Extract the [X, Y] coordinate from the center of the cell holding the provided text.  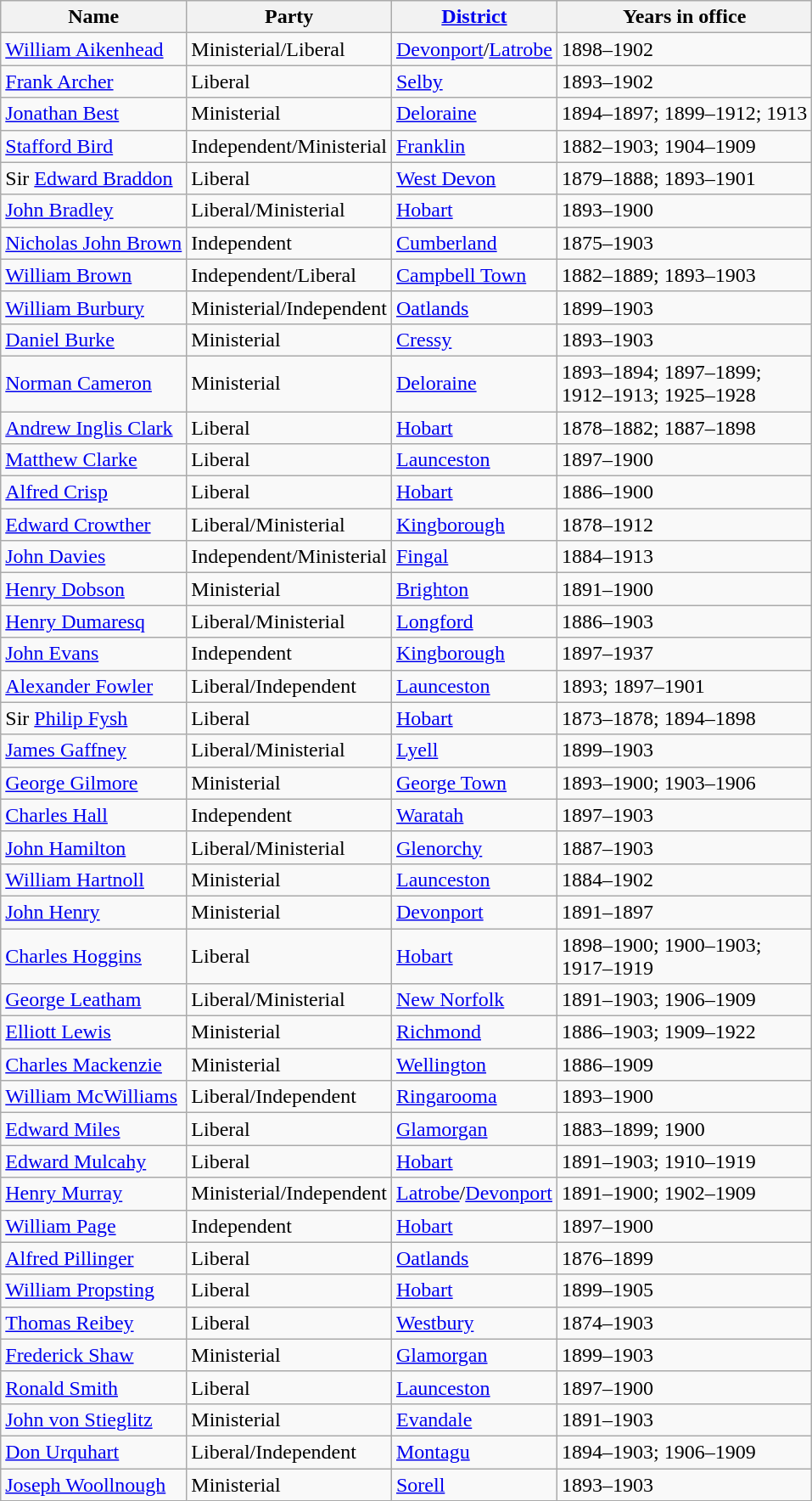
Edward Mulcahy [93, 1161]
John von Stieglitz [93, 1419]
1894–1897; 1899–1912; 1913 [684, 114]
New Norfolk [473, 1000]
West Devon [473, 178]
1887–1903 [684, 847]
William Hartnoll [93, 880]
Richmond [473, 1032]
Glenorchy [473, 847]
Latrobe/Devonport [473, 1194]
1899–1905 [684, 1290]
James Gaffney [93, 750]
Norman Cameron [93, 384]
George Gilmore [93, 783]
William Propsting [93, 1290]
Campbell Town [473, 275]
Montagu [473, 1452]
Years in office [684, 17]
1897–1903 [684, 815]
John Davies [93, 557]
Devonport [473, 912]
George Leatham [93, 1000]
Wellington [473, 1065]
Party [289, 17]
Devonport/Latrobe [473, 49]
Ministerial/Liberal [289, 49]
1891–1900; 1902–1909 [684, 1194]
Sir Philip Fysh [93, 718]
Sorell [473, 1485]
1897–1937 [684, 654]
Westbury [473, 1323]
1884–1913 [684, 557]
1893–1894; 1897–1899;1912–1913; 1925–1928 [684, 384]
Lyell [473, 750]
Frank Archer [93, 82]
District [473, 17]
Edward Crowther [93, 525]
Henry Dumaresq [93, 621]
1891–1903; 1910–1919 [684, 1161]
1891–1900 [684, 589]
John Bradley [93, 211]
Selby [473, 82]
1886–1909 [684, 1065]
1876–1899 [684, 1258]
1884–1902 [684, 880]
1891–1903; 1906–1909 [684, 1000]
Ringarooma [473, 1097]
1882–1889; 1893–1903 [684, 275]
Name [93, 17]
Brighton [473, 589]
Waratah [473, 815]
Ronald Smith [93, 1387]
Matthew Clarke [93, 460]
Elliott Lewis [93, 1032]
1874–1903 [684, 1323]
Alfred Crisp [93, 492]
Henry Dobson [93, 589]
George Town [473, 783]
John Evans [93, 654]
1878–1882; 1887–1898 [684, 427]
Charles Hoggins [93, 956]
John Hamilton [93, 847]
1898–1900; 1900–1903;1917–1919 [684, 956]
John Henry [93, 912]
Sir Edward Braddon [93, 178]
1875–1903 [684, 243]
Franklin [473, 146]
Longford [473, 621]
1894–1903; 1906–1909 [684, 1452]
Charles Mackenzie [93, 1065]
1879–1888; 1893–1901 [684, 178]
1886–1903; 1909–1922 [684, 1032]
Nicholas John Brown [93, 243]
William McWilliams [93, 1097]
1893–1902 [684, 82]
Daniel Burke [93, 340]
1898–1902 [684, 49]
Cressy [473, 340]
1882–1903; 1904–1909 [684, 146]
1893–1900; 1903–1906 [684, 783]
Alfred Pillinger [93, 1258]
1878–1912 [684, 525]
1873–1878; 1894–1898 [684, 718]
1891–1903 [684, 1419]
Evandale [473, 1419]
Frederick Shaw [93, 1355]
Henry Murray [93, 1194]
Stafford Bird [93, 146]
1891–1897 [684, 912]
William Brown [93, 275]
Andrew Inglis Clark [93, 427]
William Burbury [93, 307]
Independent/Liberal [289, 275]
Alexander Fowler [93, 686]
Fingal [473, 557]
Joseph Woollnough [93, 1485]
Don Urquhart [93, 1452]
William Aikenhead [93, 49]
1886–1903 [684, 621]
Thomas Reibey [93, 1323]
Edward Miles [93, 1129]
1883–1899; 1900 [684, 1129]
1886–1900 [684, 492]
Cumberland [473, 243]
Charles Hall [93, 815]
William Page [93, 1226]
Jonathan Best [93, 114]
1893; 1897–1901 [684, 686]
